Find where the given text appears and provide that cell's center as [X, Y] coordinate. 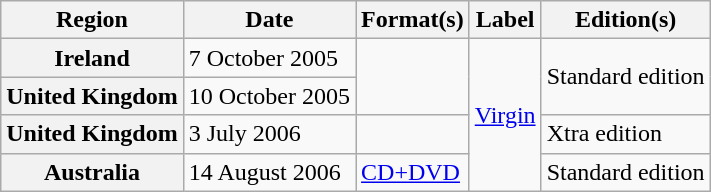
7 October 2005 [269, 58]
Ireland [92, 58]
14 August 2006 [269, 172]
Label [505, 20]
3 July 2006 [269, 134]
Date [269, 20]
Australia [92, 172]
Format(s) [413, 20]
Edition(s) [626, 20]
Virgin [505, 115]
Region [92, 20]
CD+DVD [413, 172]
Xtra edition [626, 134]
10 October 2005 [269, 96]
